Search for the cell housing the specified text and yield its (X, Y) center coordinate. 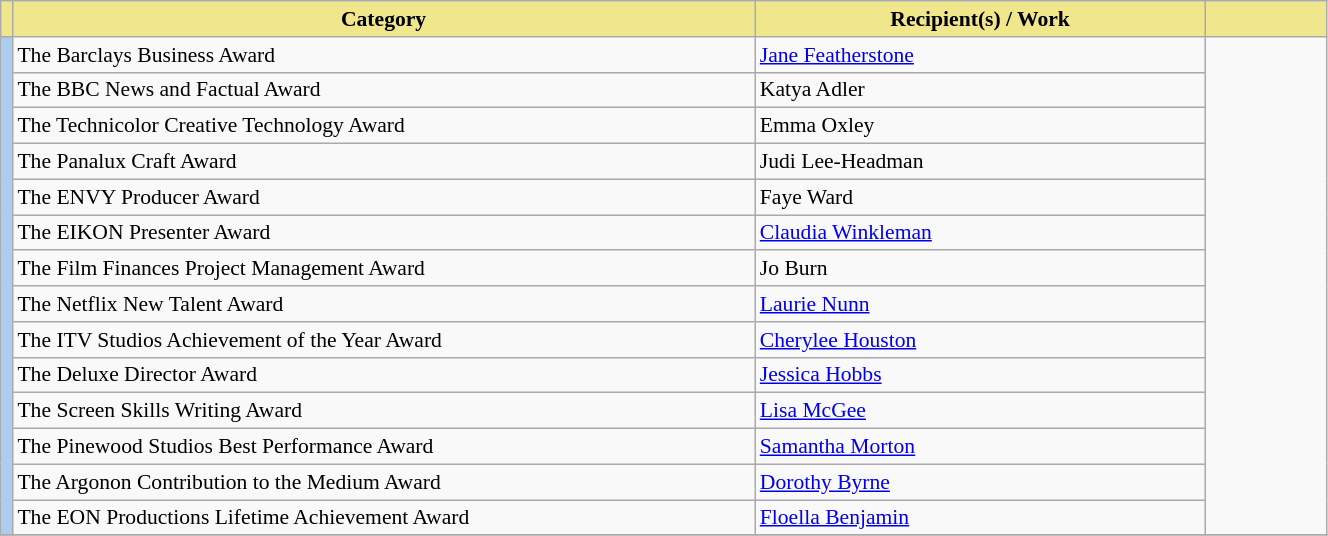
The EON Productions Lifetime Achievement Award (383, 518)
The Deluxe Director Award (383, 375)
Recipient(s) / Work (980, 19)
The ENVY Producer Award (383, 197)
The EIKON Presenter Award (383, 233)
The BBC News and Factual Award (383, 90)
Dorothy Byrne (980, 482)
The ITV Studios Achievement of the Year Award (383, 340)
The Netflix New Talent Award (383, 304)
The Film Finances Project Management Award (383, 269)
Floella Benjamin (980, 518)
Katya Adler (980, 90)
Claudia Winkleman (980, 233)
Faye Ward (980, 197)
Jessica Hobbs (980, 375)
The Pinewood Studios Best Performance Award (383, 447)
The Screen Skills Writing Award (383, 411)
The Technicolor Creative Technology Award (383, 126)
Category (383, 19)
Jo Burn (980, 269)
Emma Oxley (980, 126)
Jane Featherstone (980, 55)
The Panalux Craft Award (383, 162)
The Barclays Business Award (383, 55)
Laurie Nunn (980, 304)
Samantha Morton (980, 447)
Lisa McGee (980, 411)
Cherylee Houston (980, 340)
The Argonon Contribution to the Medium Award (383, 482)
Judi Lee-Headman (980, 162)
